Determine the (X, Y) coordinate at the center of the cell enclosing the given text.  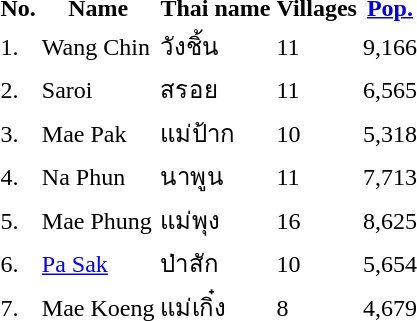
สรอย (216, 90)
ป่าสัก (216, 264)
Saroi (98, 90)
แม่ป้าก (216, 133)
Wang Chin (98, 46)
Na Phun (98, 176)
แม่พุง (216, 220)
Pa Sak (98, 264)
Mae Pak (98, 133)
นาพูน (216, 176)
Mae Phung (98, 220)
16 (316, 220)
วังชิ้น (216, 46)
